From the cell containing the given text, extract its center point as (X, Y) coordinate. 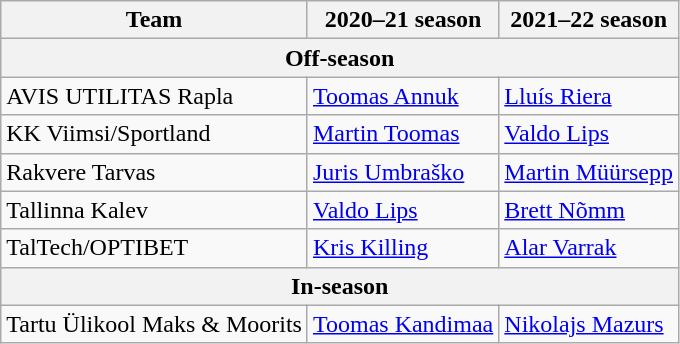
Alar Varrak (589, 248)
Nikolajs Mazurs (589, 324)
Martin Müürsepp (589, 172)
Team (154, 20)
TalTech/OPTIBET (154, 248)
Off-season (340, 58)
2021–22 season (589, 20)
Brett Nõmm (589, 210)
KK Viimsi/Sportland (154, 134)
Juris Umbraško (402, 172)
Kris Killing (402, 248)
Tallinna Kalev (154, 210)
Toomas Annuk (402, 96)
AVIS UTILITAS Rapla (154, 96)
Lluís Riera (589, 96)
Rakvere Tarvas (154, 172)
Tartu Ülikool Maks & Moorits (154, 324)
Toomas Kandimaa (402, 324)
Martin Toomas (402, 134)
2020–21 season (402, 20)
In-season (340, 286)
